Return (x, y) of the center of cell containing provided text 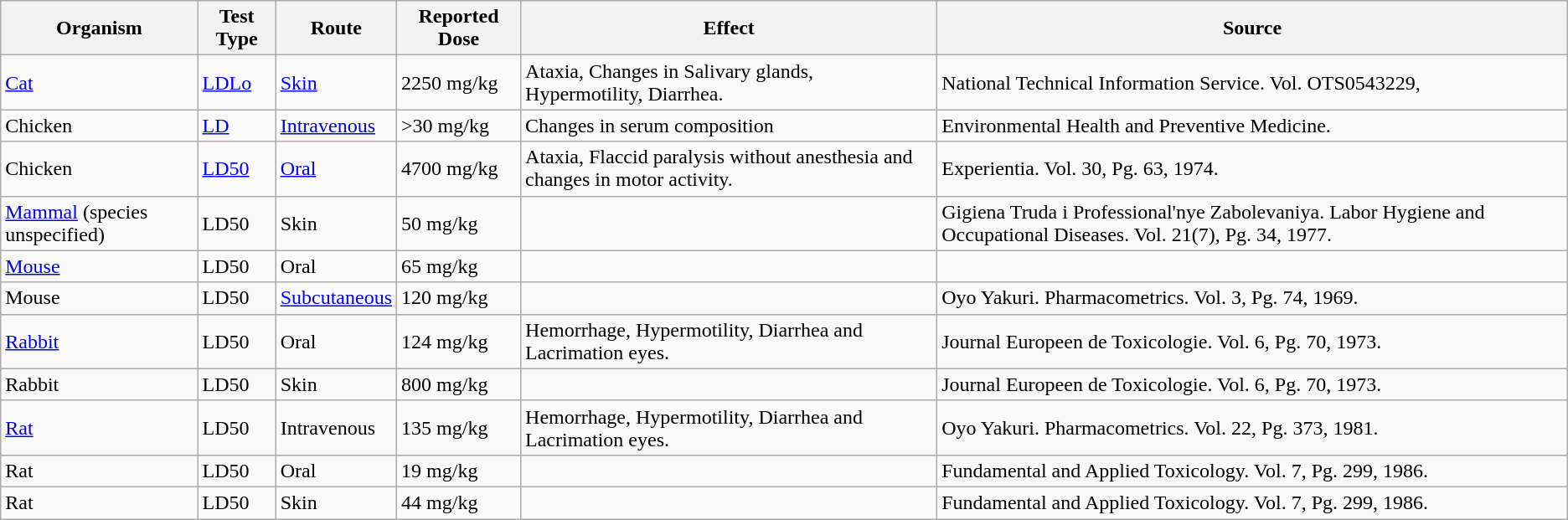
Experientia. Vol. 30, Pg. 63, 1974. (1253, 169)
4700 mg/kg (459, 169)
Mammal (species unspecified) (99, 223)
Source (1253, 28)
120 mg/kg (459, 298)
Organism (99, 28)
Ataxia, Changes in Salivary glands, Hypermotility, Diarrhea. (729, 82)
2250 mg/kg (459, 82)
Ataxia, Flaccid paralysis without anesthesia and changes in motor activity. (729, 169)
Cat (99, 82)
Gigiena Truda i Professional'nye Zabolevaniya. Labor Hygiene and Occupational Diseases. Vol. 21(7), Pg. 34, 1977. (1253, 223)
Reported Dose (459, 28)
Test Type (236, 28)
50 mg/kg (459, 223)
Effect (729, 28)
135 mg/kg (459, 427)
LD (236, 126)
Oyo Yakuri. Pharmacometrics. Vol. 22, Pg. 373, 1981. (1253, 427)
National Technical Information Service. Vol. OTS0543229, (1253, 82)
Environmental Health and Preventive Medicine. (1253, 126)
>30 mg/kg (459, 126)
Oyo Yakuri. Pharmacometrics. Vol. 3, Pg. 74, 1969. (1253, 298)
LDLo (236, 82)
19 mg/kg (459, 471)
Route (336, 28)
124 mg/kg (459, 342)
Changes in serum composition (729, 126)
65 mg/kg (459, 266)
Subcutaneous (336, 298)
800 mg/kg (459, 384)
44 mg/kg (459, 502)
